Locate the cell with the specified text and output its (x, y) center coordinate. 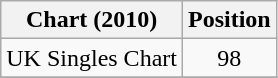
UK Singles Chart (92, 58)
98 (229, 58)
Chart (2010) (92, 20)
Position (229, 20)
